Return (x, y) of the center of cell containing provided text 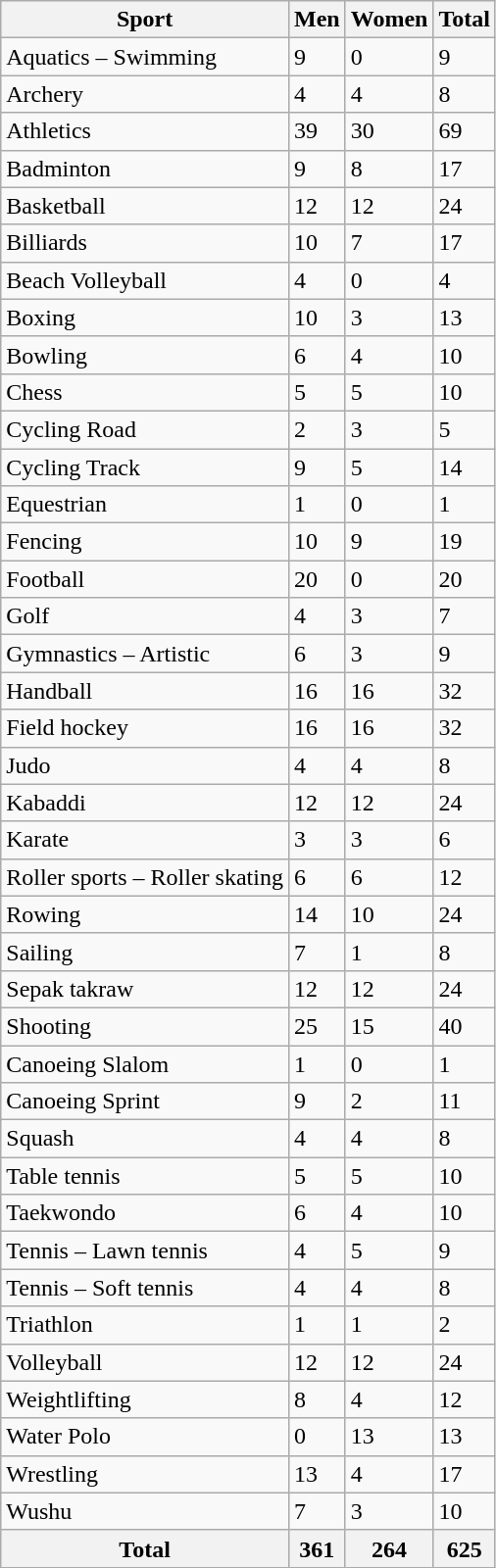
361 (317, 1548)
Aquatics – Swimming (145, 57)
Sailing (145, 952)
Shooting (145, 1026)
Canoeing Sprint (145, 1102)
Football (145, 579)
15 (389, 1026)
Taekwondo (145, 1213)
Gymnastics – Artistic (145, 654)
Fencing (145, 542)
Beach Volleyball (145, 280)
Squash (145, 1139)
Wrestling (145, 1474)
Men (317, 20)
Handball (145, 691)
Cycling Road (145, 429)
Volleyball (145, 1362)
625 (465, 1548)
Archery (145, 94)
Chess (145, 392)
Sport (145, 20)
Tennis – Lawn tennis (145, 1250)
Roller sports – Roller skating (145, 877)
Kabaddi (145, 803)
Boxing (145, 318)
Weightlifting (145, 1399)
Bowling (145, 355)
Sepak takraw (145, 989)
264 (389, 1548)
Basketball (145, 206)
Cycling Track (145, 467)
Wushu (145, 1511)
Canoeing Slalom (145, 1063)
11 (465, 1102)
39 (317, 131)
Judo (145, 765)
Field hockey (145, 728)
Badminton (145, 169)
Rowing (145, 914)
Karate (145, 840)
Triathlon (145, 1325)
Tennis – Soft tennis (145, 1288)
Athletics (145, 131)
Golf (145, 616)
Water Polo (145, 1437)
69 (465, 131)
Billiards (145, 243)
40 (465, 1026)
Table tennis (145, 1176)
Equestrian (145, 505)
25 (317, 1026)
19 (465, 542)
Women (389, 20)
30 (389, 131)
